Identify which cell holds the provided text, then report its [x, y] central coordinate. 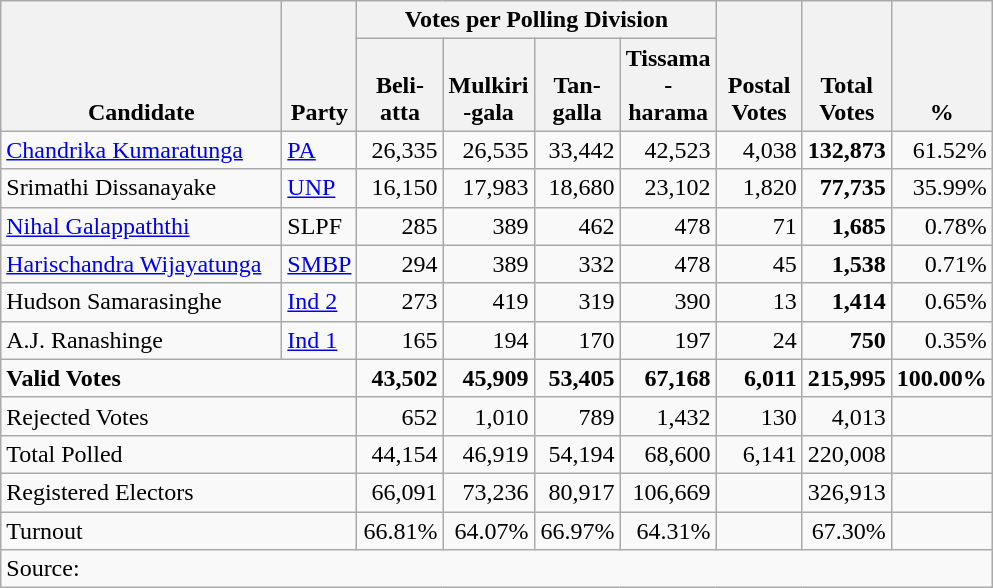
64.31% [668, 531]
130 [759, 416]
80,917 [577, 492]
64.07% [488, 531]
462 [577, 226]
61.52% [942, 150]
220,008 [846, 454]
68,600 [668, 454]
1,010 [488, 416]
17,983 [488, 188]
44,154 [400, 454]
0.35% [942, 340]
4,038 [759, 150]
Tissama-harama [668, 85]
Party [320, 66]
Harischandra Wijayatunga [142, 264]
Beli-atta [400, 85]
1,820 [759, 188]
Candidate [142, 66]
A.J. Ranashinge [142, 340]
Ind 2 [320, 302]
1,685 [846, 226]
0.65% [942, 302]
Rejected Votes [179, 416]
Nihal Galappaththi [142, 226]
Source: [497, 569]
45,909 [488, 378]
0.78% [942, 226]
66.97% [577, 531]
390 [668, 302]
35.99% [942, 188]
Total Polled [179, 454]
Hudson Samarasinghe [142, 302]
170 [577, 340]
Votes per Polling Division [536, 20]
165 [400, 340]
6,011 [759, 378]
16,150 [400, 188]
26,335 [400, 150]
42,523 [668, 150]
SMBP [320, 264]
Valid Votes [179, 378]
197 [668, 340]
Registered Electors [179, 492]
Turnout [179, 531]
6,141 [759, 454]
46,919 [488, 454]
194 [488, 340]
132,873 [846, 150]
Ind 1 [320, 340]
SLPF [320, 226]
67,168 [668, 378]
789 [577, 416]
0.71% [942, 264]
326,913 [846, 492]
33,442 [577, 150]
319 [577, 302]
45 [759, 264]
294 [400, 264]
% [942, 66]
100.00% [942, 378]
23,102 [668, 188]
215,995 [846, 378]
66,091 [400, 492]
Srimathi Dissanayake [142, 188]
285 [400, 226]
54,194 [577, 454]
66.81% [400, 531]
273 [400, 302]
73,236 [488, 492]
750 [846, 340]
Total Votes [846, 66]
67.30% [846, 531]
UNP [320, 188]
Mulkiri-gala [488, 85]
419 [488, 302]
332 [577, 264]
18,680 [577, 188]
4,013 [846, 416]
24 [759, 340]
652 [400, 416]
71 [759, 226]
43,502 [400, 378]
PA [320, 150]
1,538 [846, 264]
PostalVotes [759, 66]
1,414 [846, 302]
26,535 [488, 150]
1,432 [668, 416]
13 [759, 302]
77,735 [846, 188]
106,669 [668, 492]
Chandrika Kumaratunga [142, 150]
Tan-galla [577, 85]
53,405 [577, 378]
